For the text-containing cell, return its midpoint in (X, Y) coordinate format. 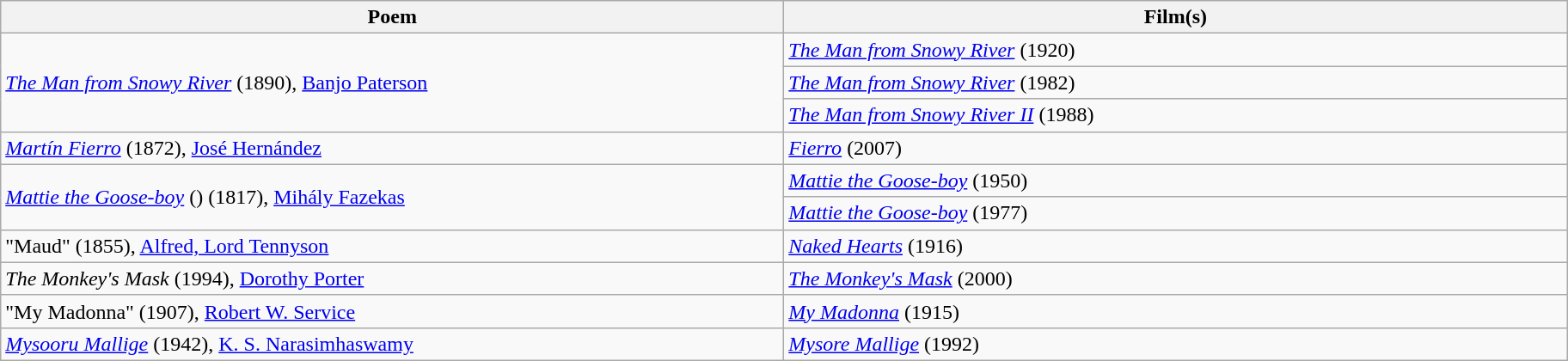
My Madonna (1915) (1176, 311)
The Monkey's Mask (1994), Dorothy Porter (392, 278)
Mattie the Goose-boy (1950) (1176, 180)
Mattie the Goose-boy () (1817), Mihály Fazekas (392, 197)
Film(s) (1176, 17)
Fierro (2007) (1176, 148)
"My Madonna" (1907), Robert W. Service (392, 311)
Mysooru Mallige (1942), K. S. Narasimhaswamy (392, 344)
Poem (392, 17)
Naked Hearts (1916) (1176, 246)
The Man from Snowy River (1920) (1176, 50)
Mysore Mallige (1992) (1176, 344)
"Maud" (1855), Alfred, Lord Tennyson (392, 246)
The Man from Snowy River (1890), Banjo Paterson (392, 83)
The Man from Snowy River II (1988) (1176, 115)
The Monkey's Mask (2000) (1176, 278)
Martín Fierro (1872), José Hernández (392, 148)
The Man from Snowy River (1982) (1176, 83)
Mattie the Goose-boy (1977) (1176, 213)
